For the text-containing cell, return its midpoint in (X, Y) coordinate format. 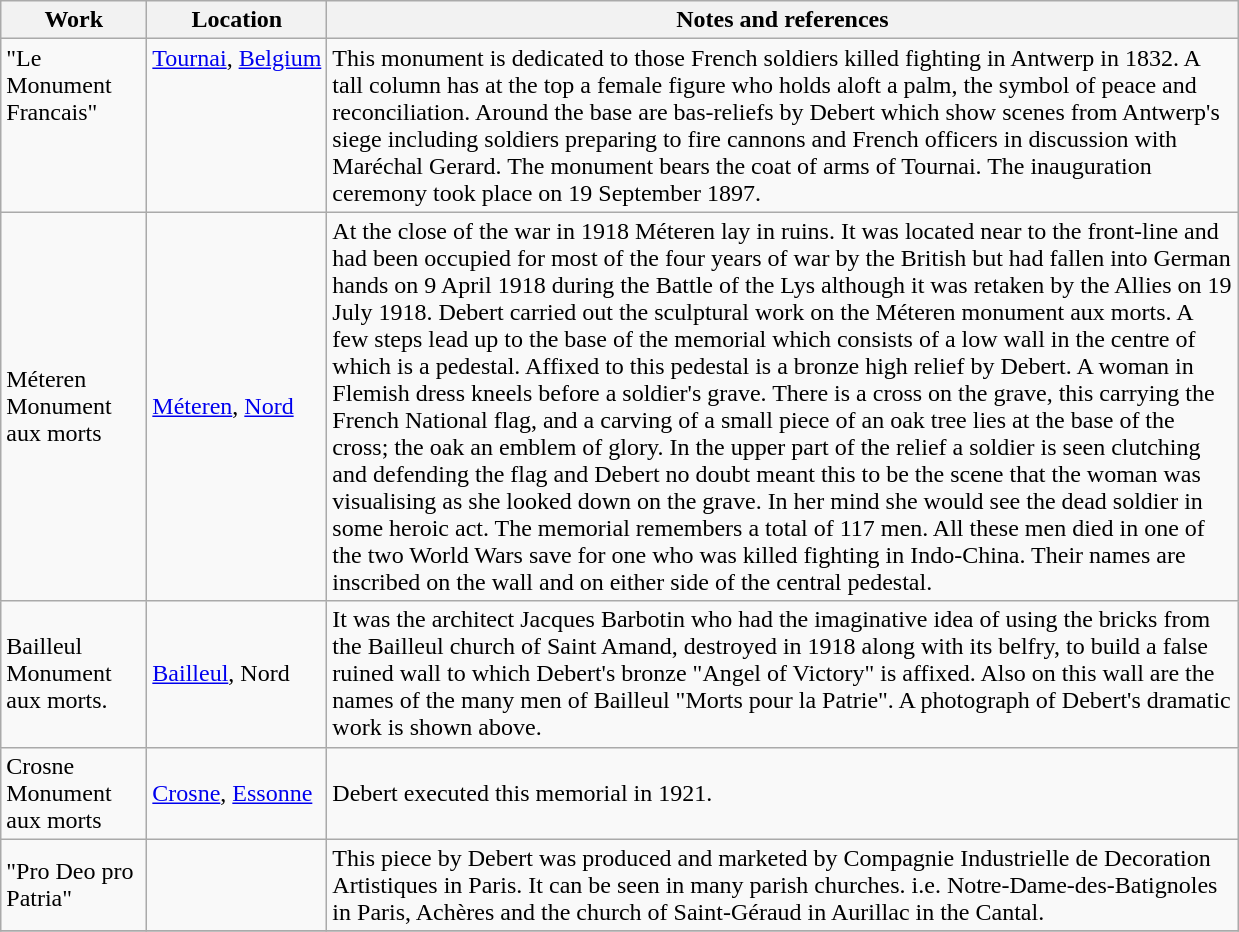
Work (74, 20)
Méteren, Nord (237, 406)
Méteren Monument aux morts (74, 406)
Crosne, Essonne (237, 793)
Location (237, 20)
Crosne Monument aux morts (74, 793)
Tournai, Belgium (237, 126)
Notes and references (782, 20)
"Le Monument Francais" (74, 126)
Bailleul Monument aux morts. (74, 674)
"Pro Deo pro Patria" (74, 885)
Debert executed this memorial in 1921. (782, 793)
Bailleul, Nord (237, 674)
